From the cell containing the given text, extract its center point as (x, y) coordinate. 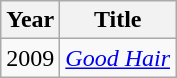
Year (30, 20)
Good Hair (118, 58)
2009 (30, 58)
Title (118, 20)
